Extract the (X, Y) coordinate from the center of the cell holding the provided text.  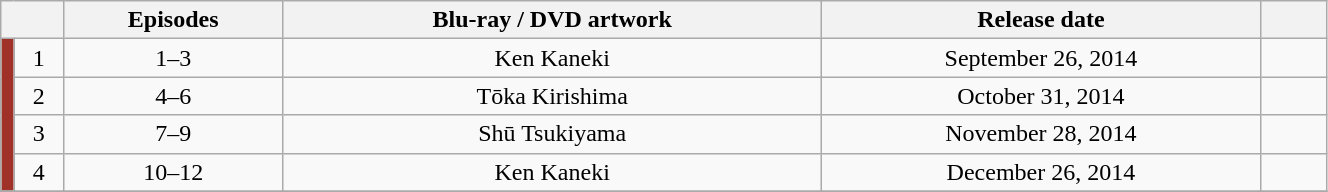
4 (39, 172)
Blu-ray / DVD artwork (552, 20)
1 (39, 58)
7–9 (174, 134)
Tōka Kirishima (552, 96)
November 28, 2014 (1042, 134)
December 26, 2014 (1042, 172)
10–12 (174, 172)
October 31, 2014 (1042, 96)
1–3 (174, 58)
Release date (1042, 20)
Episodes (174, 20)
Shū Tsukiyama (552, 134)
3 (39, 134)
September 26, 2014 (1042, 58)
4–6 (174, 96)
2 (39, 96)
